Provide the [X, Y] coordinate of the cell's center where the given text is located.  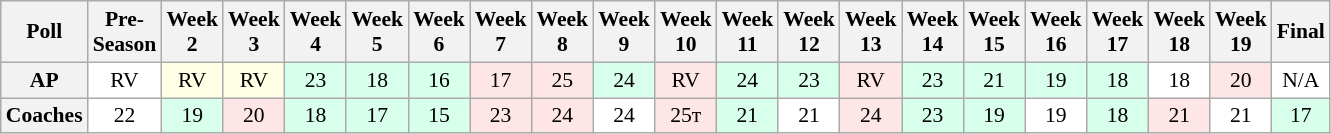
Week17 [1118, 32]
Coaches [44, 116]
Week2 [192, 32]
Week13 [871, 32]
15 [439, 116]
Week18 [1179, 32]
22 [125, 116]
Poll [44, 32]
Week3 [254, 32]
Week19 [1241, 32]
Week10 [686, 32]
Week9 [624, 32]
Week15 [994, 32]
Week16 [1056, 32]
16 [439, 80]
N/A [1301, 80]
Pre-Season [125, 32]
Week11 [748, 32]
Week8 [562, 32]
25т [686, 116]
Final [1301, 32]
Week12 [809, 32]
Week4 [316, 32]
Week5 [377, 32]
Week7 [501, 32]
Week14 [933, 32]
25 [562, 80]
AP [44, 80]
Week6 [439, 32]
